Return the (x, y) coordinate for the center point of the cell that contains the specified text.  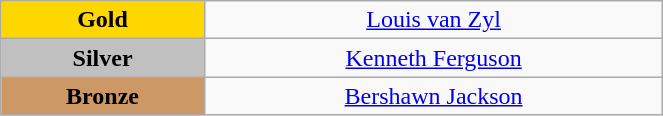
Silver (103, 58)
Bronze (103, 96)
Gold (103, 20)
Kenneth Ferguson (433, 58)
Louis van Zyl (433, 20)
Bershawn Jackson (433, 96)
